Output the [x, y] coordinate of the center of the cell containing the given text.  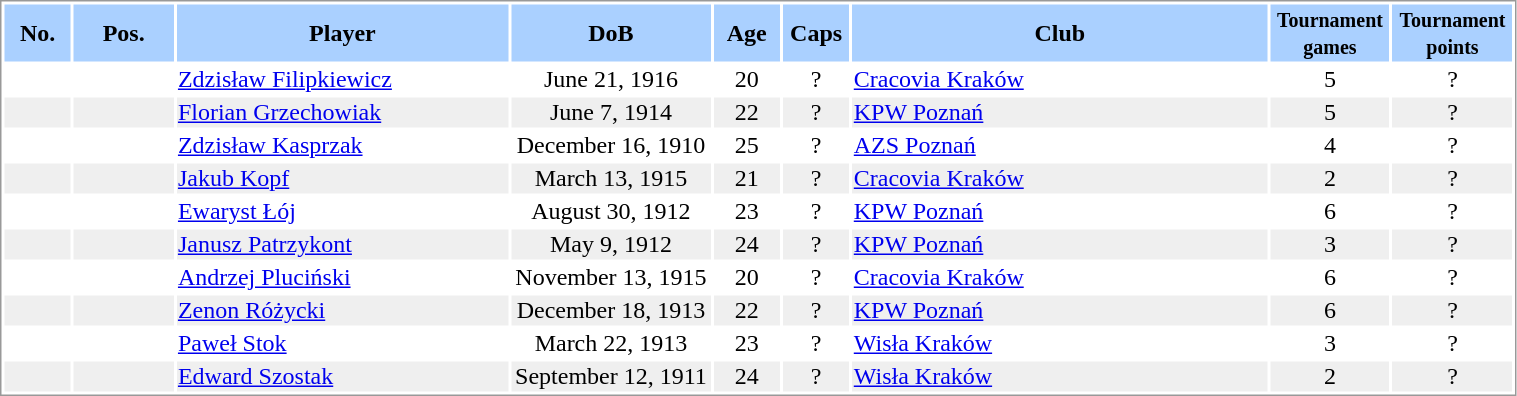
Caps [816, 32]
Florian Grzechowiak [342, 113]
June 7, 1914 [610, 113]
March 22, 1913 [610, 343]
Zdzisław Filipkiewicz [342, 79]
Tournamentgames [1330, 32]
June 21, 1916 [610, 79]
March 13, 1915 [610, 179]
Player [342, 32]
Zdzisław Kasprzak [342, 145]
November 13, 1915 [610, 277]
DoB [610, 32]
Paweł Stok [342, 343]
Age [747, 32]
December 16, 1910 [610, 145]
Andrzej Pluciński [342, 277]
Ewaryst Łój [342, 211]
Edward Szostak [342, 377]
Janusz Patrzykont [342, 245]
May 9, 1912 [610, 245]
No. [37, 32]
Zenon Różycki [342, 311]
September 12, 1911 [610, 377]
Club [1060, 32]
21 [747, 179]
25 [747, 145]
Jakub Kopf [342, 179]
Tournamentpoints [1453, 32]
Pos. [124, 32]
December 18, 1913 [610, 311]
4 [1330, 145]
AZS Poznań [1060, 145]
August 30, 1912 [610, 211]
